Locate the cell with the specified text and output its (x, y) center coordinate. 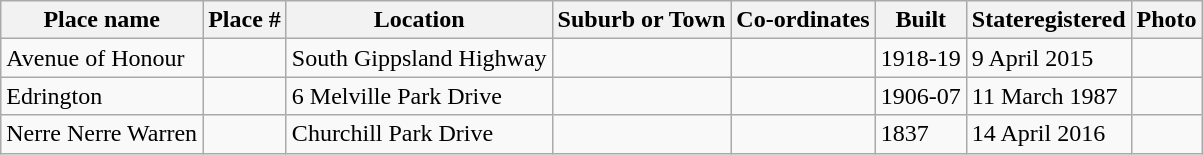
Built (920, 20)
Avenue of Honour (102, 58)
Stateregistered (1048, 20)
11 March 1987 (1048, 96)
1906-07 (920, 96)
Co-ordinates (803, 20)
Location (419, 20)
Nerre Nerre Warren (102, 134)
9 April 2015 (1048, 58)
6 Melville Park Drive (419, 96)
Place # (245, 20)
Photo (1166, 20)
Edrington (102, 96)
Churchill Park Drive (419, 134)
1837 (920, 134)
1918-19 (920, 58)
Place name (102, 20)
South Gippsland Highway (419, 58)
14 April 2016 (1048, 134)
Suburb or Town (642, 20)
